Detect which cell encompasses the target text, then output its [x, y] center coordinate. 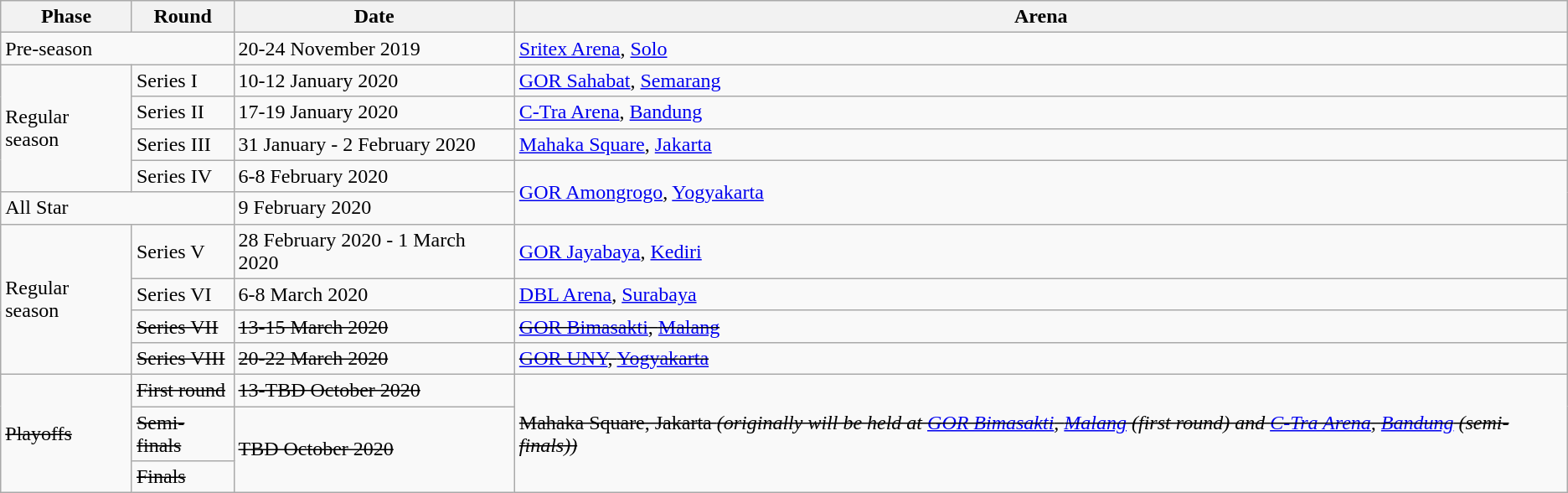
Arena [1040, 17]
All Star [117, 208]
13-15 March 2020 [374, 326]
Playoffs [67, 433]
17-19 January 2020 [374, 112]
Date [374, 17]
Series IV [183, 176]
Series II [183, 112]
6-8 February 2020 [374, 176]
28 February 2020 - 1 March 2020 [374, 252]
Series VII [183, 326]
Pre-season [117, 49]
Series V [183, 252]
20-24 November 2019 [374, 49]
GOR Jayabaya, Kediri [1040, 252]
DBL Arena, Surabaya [1040, 294]
GOR Amongrogo, Yogyakarta [1040, 192]
20-22 March 2020 [374, 358]
Series VIII [183, 358]
Series VI [183, 294]
Series I [183, 80]
Semi-finals [183, 433]
Mahaka Square, Jakarta (originally will be held at GOR Bimasakti, Malang (first round) and C-Tra Arena, Bandung (semi-finals)) [1040, 433]
Round [183, 17]
Phase [67, 17]
9 February 2020 [374, 208]
Sritex Arena, Solo [1040, 49]
C-Tra Arena, Bandung [1040, 112]
6-8 March 2020 [374, 294]
10-12 January 2020 [374, 80]
GOR UNY, Yogyakarta [1040, 358]
First round [183, 390]
Finals [183, 477]
Mahaka Square, Jakarta [1040, 144]
31 January - 2 February 2020 [374, 144]
Series III [183, 144]
TBD October 2020 [374, 449]
GOR Bimasakti, Malang [1040, 326]
13-TBD October 2020 [374, 390]
GOR Sahabat, Semarang [1040, 80]
